Determine the [x, y] coordinate at the center of the cell enclosing the given text.  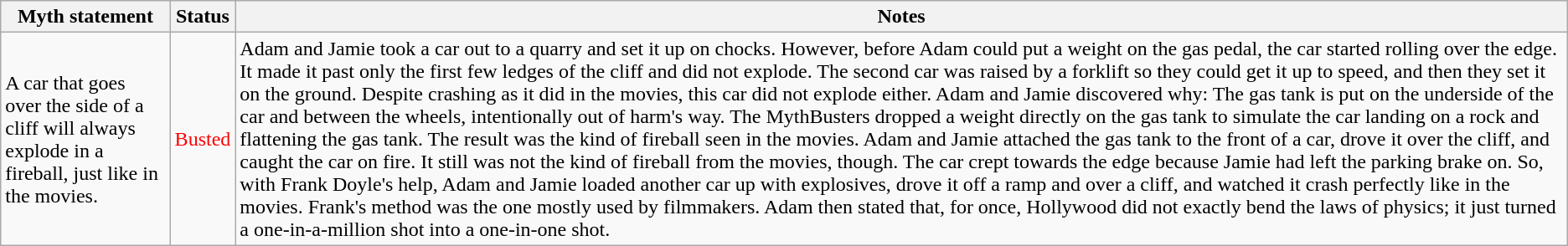
Busted [203, 139]
Status [203, 17]
A car that goes over the side of a cliff will always explode in a fireball, just like in the movies. [85, 139]
Myth statement [85, 17]
Notes [901, 17]
